Return the (x, y) coordinate for the center point of the cell that contains the specified text.  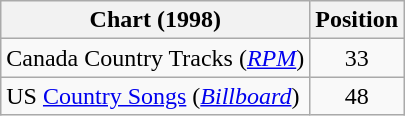
US Country Songs (Billboard) (156, 96)
48 (357, 96)
33 (357, 58)
Position (357, 20)
Chart (1998) (156, 20)
Canada Country Tracks (RPM) (156, 58)
